Extract the (x, y) coordinate from the center of the cell holding the provided text.  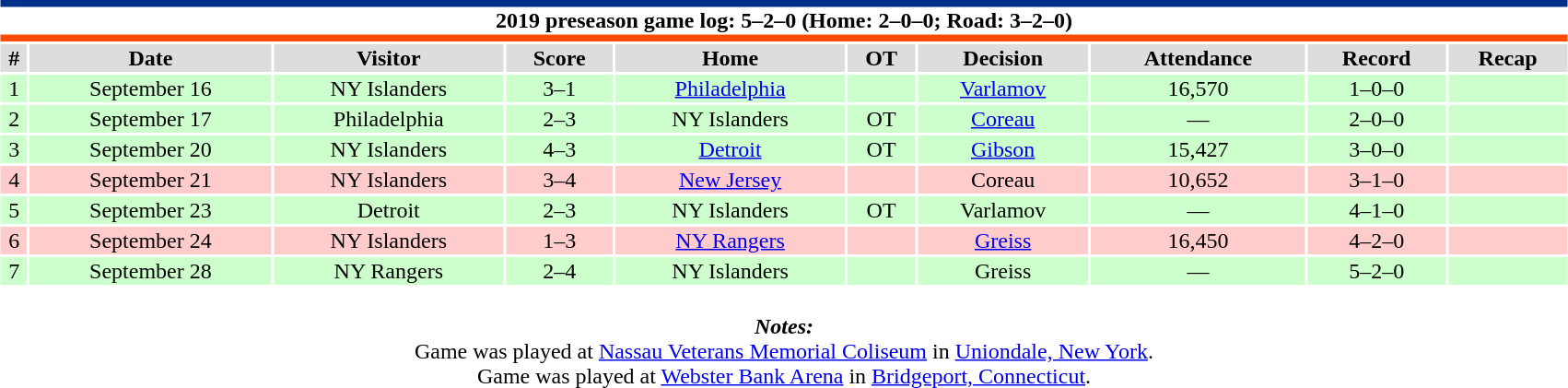
1 (15, 88)
Decision (1003, 58)
Visitor (389, 58)
5 (15, 210)
16,570 (1198, 88)
4 (15, 180)
2–4 (558, 271)
3–4 (558, 180)
1–3 (558, 241)
September 17 (151, 119)
September 21 (151, 180)
September 20 (151, 149)
3–0–0 (1376, 149)
Home (730, 58)
Score (558, 58)
3–1–0 (1376, 180)
2 (15, 119)
September 28 (151, 271)
3 (15, 149)
September 23 (151, 210)
New Jersey (730, 180)
Attendance (1198, 58)
6 (15, 241)
2–0–0 (1376, 119)
Gibson (1003, 149)
1–0–0 (1376, 88)
Recap (1507, 58)
September 24 (151, 241)
4–3 (558, 149)
5–2–0 (1376, 271)
Date (151, 58)
16,450 (1198, 241)
2019 preseason game log: 5–2–0 (Home: 2–0–0; Road: 3–2–0) (784, 20)
Record (1376, 58)
4–1–0 (1376, 210)
September 16 (151, 88)
3–1 (558, 88)
7 (15, 271)
15,427 (1198, 149)
10,652 (1198, 180)
4–2–0 (1376, 241)
# (15, 58)
